Output the [x, y] coordinate of the center of the cell containing the given text.  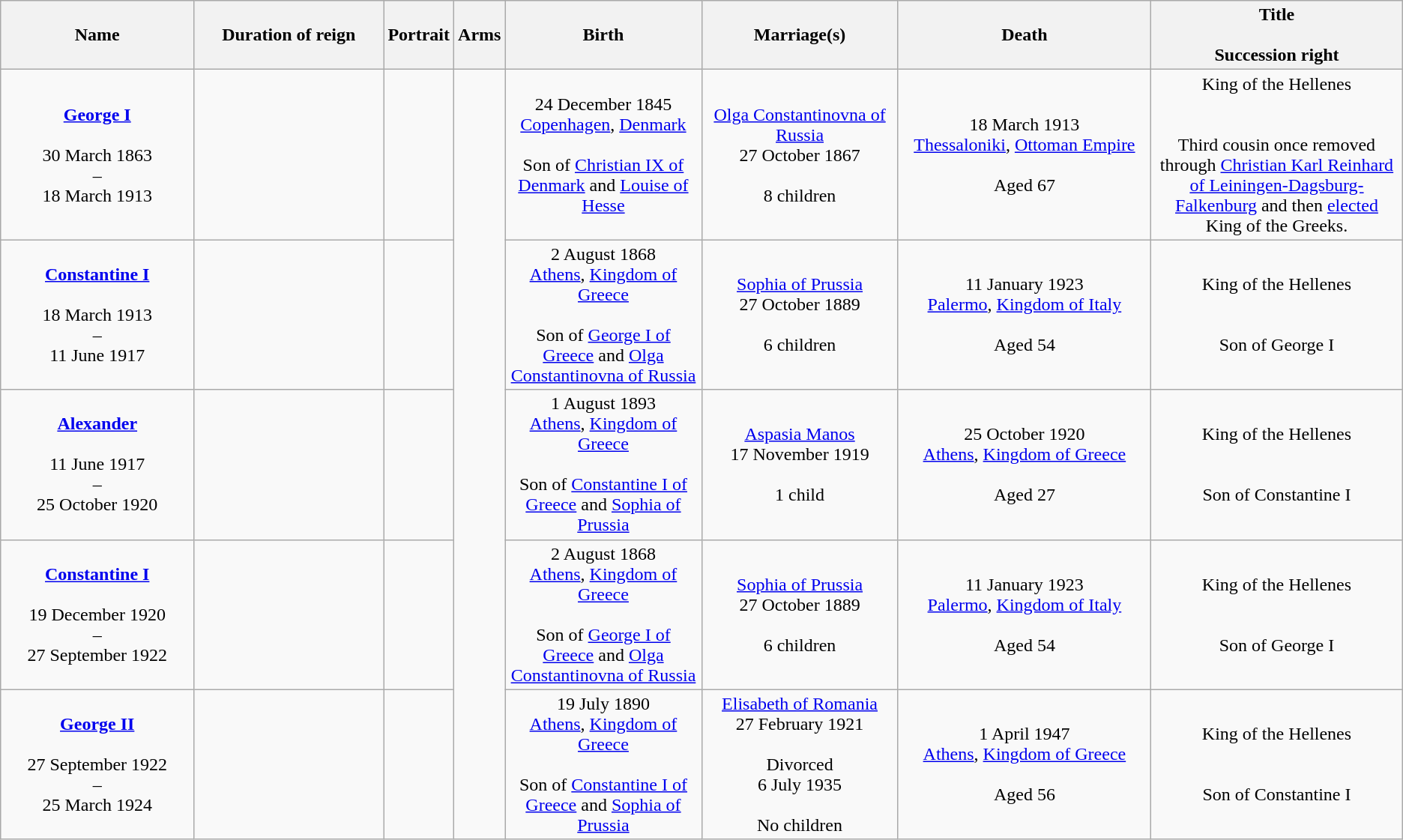
24 December 1845Copenhagen, DenmarkSon of Christian IX of Denmark and Louise of Hesse [603, 154]
Death [1025, 35]
Olga Constantinovna of Russia27 October 18678 children [800, 154]
Portrait [419, 35]
TitleSuccession right [1277, 35]
1 April 1947Athens, Kingdom of GreeceAged 56 [1025, 764]
George I30 March 1863–18 March 1913 [97, 154]
Birth [603, 35]
Duration of reign [289, 35]
Marriage(s) [800, 35]
King of the HellenesThird cousin once removed through Christian Karl Reinhard of Leiningen-Dagsburg-Falkenburg and then elected King of the Greeks. [1277, 154]
Arms [480, 35]
19 July 1890Athens, Kingdom of GreeceSon of Constantine I of Greece and Sophia of Prussia [603, 764]
Aspasia Manos17 November 19191 child [800, 465]
1 August 1893Athens, Kingdom of GreeceSon of Constantine I of Greece and Sophia of Prussia [603, 465]
Elisabeth of Romania27 February 1921Divorced6 July 1935 No children [800, 764]
Constantine I19 December 1920–27 September 1922 [97, 614]
25 October 1920Athens, Kingdom of GreeceAged 27 [1025, 465]
Name [97, 35]
Alexander11 June 1917–25 October 1920 [97, 465]
Constantine I18 March 1913–11 June 1917 [97, 315]
18 March 1913Thessaloniki, Ottoman EmpireAged 67 [1025, 154]
George II27 September 1922–25 March 1924 [97, 764]
